Identify which cell holds the provided text, then report its (X, Y) central coordinate. 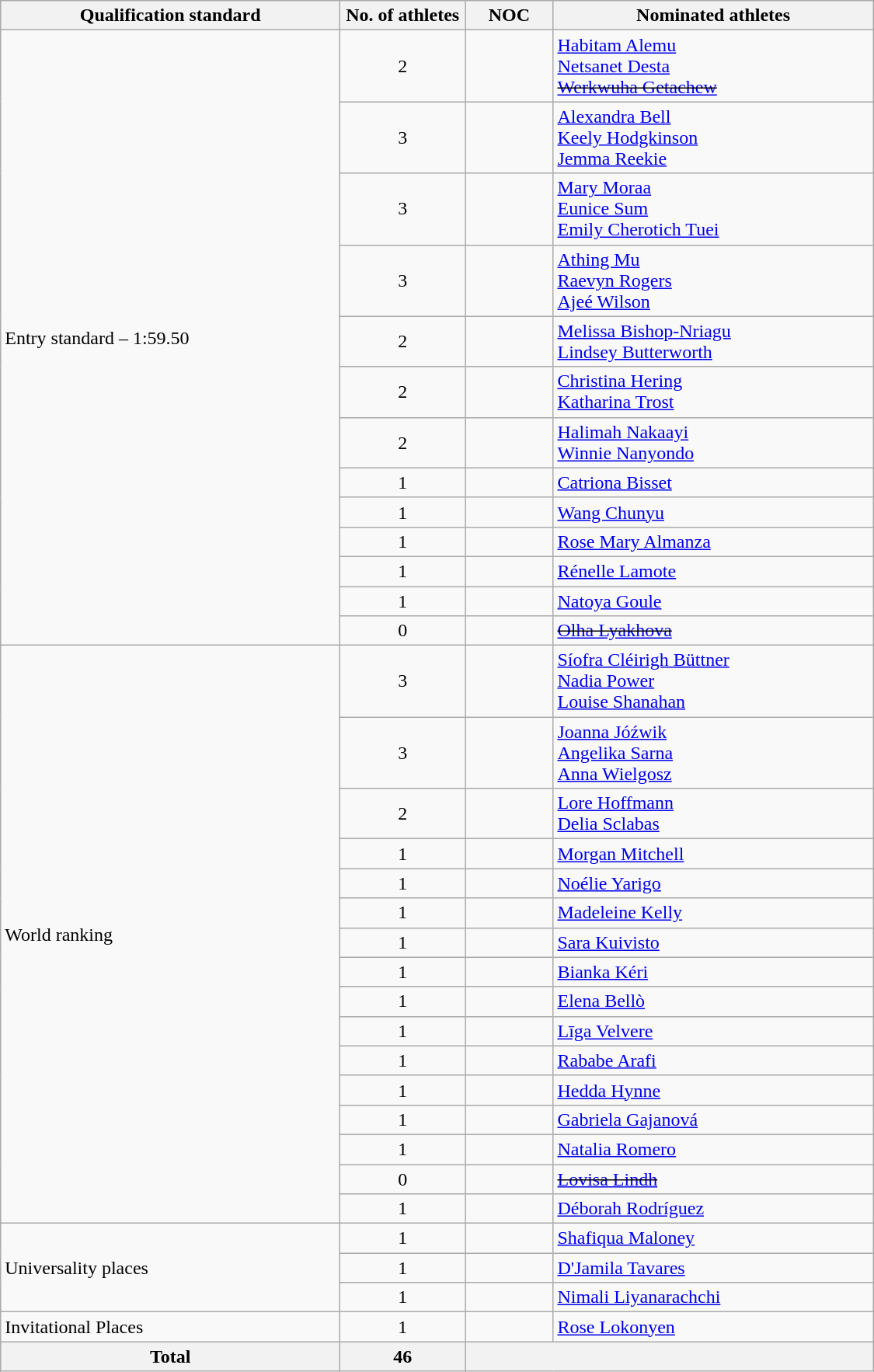
Olha Lyakhova (713, 631)
Athing MuRaevyn RogersAjeé Wilson (713, 280)
Morgan Mitchell (713, 854)
Alexandra BellKeely HodgkinsonJemma Reekie (713, 138)
Joanna JóźwikAngelika SarnaAnna Wielgosz (713, 753)
Wang Chunyu (713, 512)
Lore HoffmannDelia Sclabas (713, 814)
Rose Mary Almanza (713, 541)
D'Jamila Tavares (713, 1268)
Natoya Goule (713, 601)
NOC (510, 16)
Gabriela Gajanová (713, 1120)
Halimah NakaayiWinnie Nanyondo (713, 443)
Total (171, 1356)
Universality places (171, 1268)
Noélie Yarigo (713, 883)
Rababe Arafi (713, 1060)
Síofra Cléirigh BüttnerNadia PowerLouise Shanahan (713, 681)
Déborah Rodríguez (713, 1209)
Qualification standard (171, 16)
Rose Lokonyen (713, 1327)
Hedda Hynne (713, 1090)
Līga Velvere (713, 1031)
Nimali Liyanarachchi (713, 1297)
Natalia Romero (713, 1149)
Entry standard – 1:59.50 (171, 338)
Elena Bellò (713, 1001)
Rénelle Lamote (713, 571)
Madeleine Kelly (713, 913)
Bianka Kéri (713, 972)
Christina HeringKatharina Trost (713, 392)
No. of athletes (402, 16)
Mary MoraaEunice SumEmily Cherotich Tuei (713, 209)
Habitam AlemuNetsanet DestaWerkwuha Getachew (713, 66)
Nominated athletes (713, 16)
Melissa Bishop-NriaguLindsey Butterworth (713, 342)
46 (402, 1356)
Shafiqua Maloney (713, 1238)
Sara Kuivisto (713, 942)
Lovisa Lindh (713, 1179)
World ranking (171, 935)
Catriona Bisset (713, 482)
Invitational Places (171, 1327)
